Determine the [X, Y] coordinate at the center of the cell enclosing the given text.  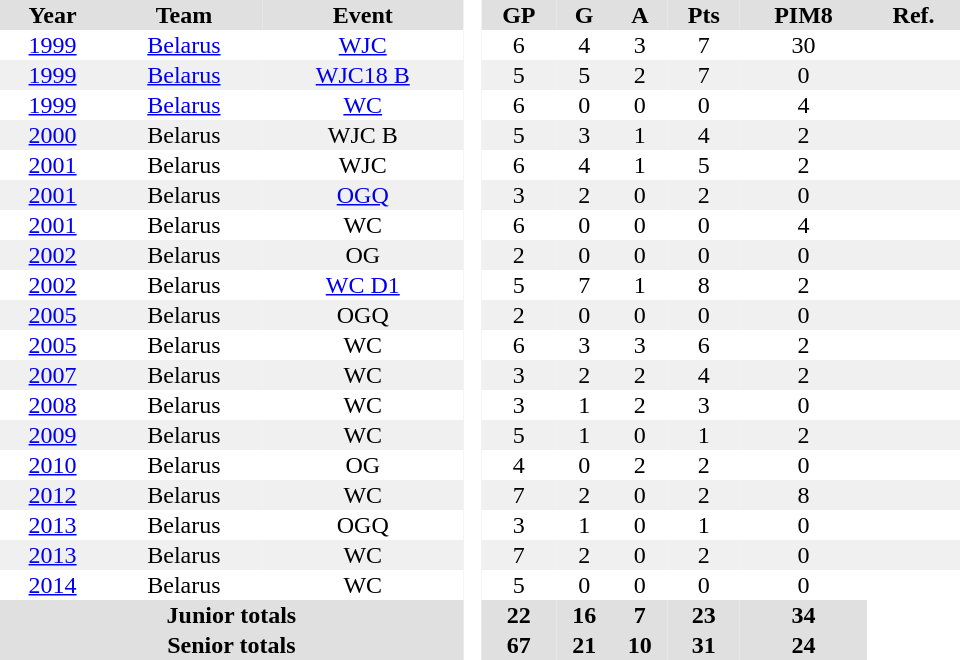
2009 [52, 435]
Ref. [914, 15]
2012 [52, 495]
16 [584, 615]
GP [518, 15]
Senior totals [232, 645]
34 [804, 615]
31 [704, 645]
Pts [704, 15]
23 [704, 615]
24 [804, 645]
2008 [52, 405]
A [640, 15]
WC D1 [363, 285]
WJC18 B [363, 75]
2010 [52, 465]
G [584, 15]
Team [184, 15]
67 [518, 645]
30 [804, 45]
21 [584, 645]
2000 [52, 135]
10 [640, 645]
2007 [52, 375]
Junior totals [232, 615]
PIM8 [804, 15]
22 [518, 615]
WJC B [363, 135]
Year [52, 15]
2014 [52, 585]
Event [363, 15]
